Search for the cell housing the specified text and yield its [x, y] center coordinate. 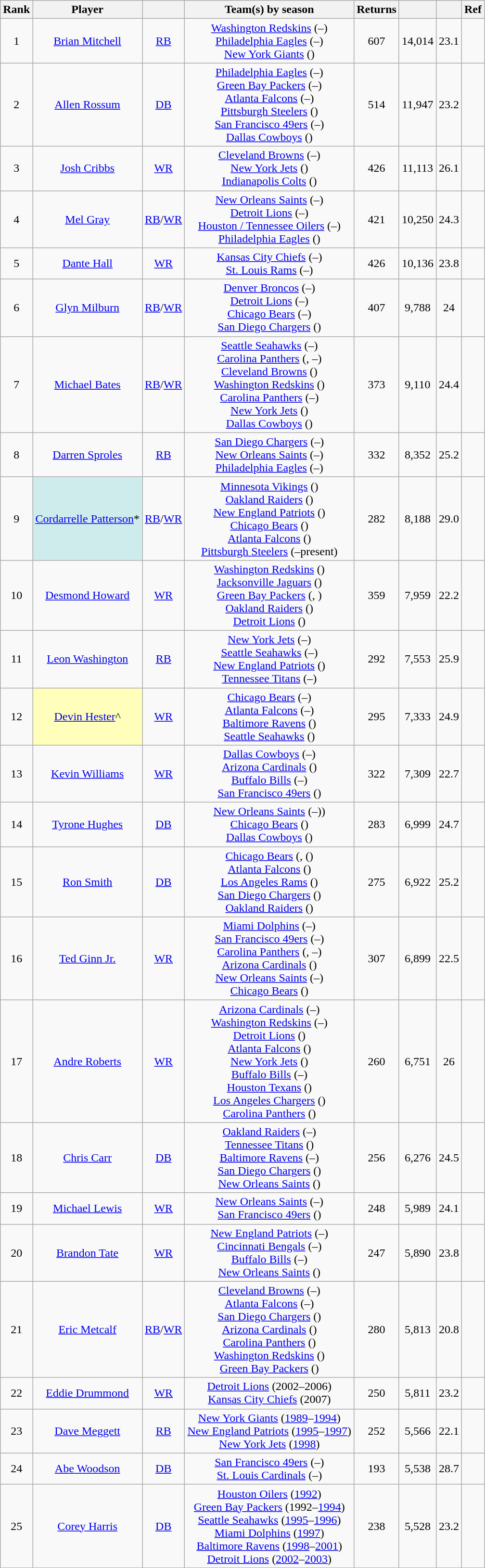
9,788 [418, 308]
Devin Hester^ [88, 717]
607 [377, 41]
280 [377, 1329]
Dallas Cowboys (–)Arizona Cardinals ()Buffalo Bills (–)San Francisco 49ers () [269, 774]
6 [16, 308]
Seattle Seahawks (–)Carolina Panthers (, –)Cleveland Browns ()Washington Redskins ()Carolina Panthers (–)New York Jets ()Dallas Cowboys () [269, 384]
322 [377, 774]
407 [377, 308]
Eddie Drummond [88, 1393]
5,813 [418, 1329]
Detroit Lions (2002–2006)Kansas City Chiefs (2007) [269, 1393]
Dave Meggett [88, 1431]
Leon Washington [88, 659]
28.7 [448, 1468]
Ted Ginn Jr. [88, 958]
Chicago Bears (, ()Atlanta Falcons ()Los Angeles Rams ()San Diego Chargers ()Oakland Raiders () [269, 882]
1 [16, 41]
Mel Gray [88, 219]
3 [16, 168]
24.5 [448, 1158]
7,309 [418, 774]
Kevin Williams [88, 774]
9 [16, 519]
Ref [472, 10]
Brandon Tate [88, 1253]
6,751 [418, 1061]
22 [16, 1393]
24.7 [448, 825]
26 [448, 1061]
Minnesota Vikings ()Oakland Raiders ()New England Patriots ()Chicago Bears ()Atlanta Falcons ()Pittsburgh Steelers (–present) [269, 519]
Josh Cribbs [88, 168]
514 [377, 105]
6,276 [418, 1158]
Player [88, 10]
256 [377, 1158]
Ron Smith [88, 882]
24.9 [448, 717]
Darren Sproles [88, 455]
Desmond Howard [88, 595]
22.2 [448, 595]
New Orleans Saints (–))Chicago Bears ()Dallas Cowboys () [269, 825]
6,922 [418, 882]
275 [377, 882]
25.9 [448, 659]
Allen Rossum [88, 105]
Oakland Raiders (–)Tennessee Titans ()Baltimore Ravens (–)San Diego Chargers ()New Orleans Saints () [269, 1158]
7,333 [418, 717]
5,811 [418, 1393]
Tyrone Hughes [88, 825]
Returns [377, 10]
250 [377, 1393]
5 [16, 264]
Miami Dolphins (–)San Francisco 49ers (–)Carolina Panthers (, –)Arizona Cardinals ()New Orleans Saints (–)Chicago Bears () [269, 958]
26.1 [448, 168]
25 [16, 1526]
247 [377, 1253]
9,110 [418, 384]
10 [16, 595]
Dante Hall [88, 264]
8,352 [418, 455]
15 [16, 882]
14,014 [418, 41]
San Diego Chargers (–)New Orleans Saints (–)Philadelphia Eagles (–) [269, 455]
Team(s) by season [269, 10]
23.1 [448, 41]
4 [16, 219]
193 [377, 1468]
Chicago Bears (–)Atlanta Falcons (–)Baltimore Ravens ()Seattle Seahawks () [269, 717]
282 [377, 519]
7 [16, 384]
24.1 [448, 1209]
20 [16, 1253]
7,959 [418, 595]
10,250 [418, 219]
12 [16, 717]
23 [16, 1431]
Kansas City Chiefs (–)St. Louis Rams (–) [269, 264]
10,136 [418, 264]
Washington Redskins ()Jacksonville Jaguars ()Green Bay Packers (, )Oakland Raiders ()Detroit Lions () [269, 595]
238 [377, 1526]
Andre Roberts [88, 1061]
5,890 [418, 1253]
6,899 [418, 958]
Michael Bates [88, 384]
San Francisco 49ers (–)St. Louis Cardinals (–) [269, 1468]
22.5 [448, 958]
295 [377, 717]
Corey Harris [88, 1526]
Michael Lewis [88, 1209]
16 [16, 958]
Glyn Milburn [88, 308]
Denver Broncos (–)Detroit Lions (–)Chicago Bears (–)San Diego Chargers () [269, 308]
19 [16, 1209]
Washington Redskins (–)Philadelphia Eagles (–) New York Giants () [269, 41]
14 [16, 825]
13 [16, 774]
21 [16, 1329]
18 [16, 1158]
New Orleans Saints (–)Detroit Lions (–)Houston / Tennessee Oilers (–)Philadelphia Eagles () [269, 219]
11,947 [418, 105]
421 [377, 219]
24.4 [448, 384]
New Orleans Saints (–)San Francisco 49ers () [269, 1209]
11 [16, 659]
Cordarrelle Patterson* [88, 519]
Rank [16, 10]
8,188 [418, 519]
307 [377, 958]
11,113 [418, 168]
24.3 [448, 219]
260 [377, 1061]
22.1 [448, 1431]
248 [377, 1209]
Cleveland Browns (–)Atlanta Falcons (–)San Diego Chargers ()Arizona Cardinals ()Carolina Panthers ()Washington Redskins ()Green Bay Packers () [269, 1329]
373 [377, 384]
Abe Woodson [88, 1468]
359 [377, 595]
29.0 [448, 519]
New York Giants (1989–1994)New England Patriots (1995–1997)New York Jets (1998) [269, 1431]
252 [377, 1431]
Chris Carr [88, 1158]
283 [377, 825]
332 [377, 455]
20.8 [448, 1329]
5,528 [418, 1526]
Philadelphia Eagles (–)Green Bay Packers (–)Atlanta Falcons (–)Pittsburgh Steelers ()San Francisco 49ers (–)Dallas Cowboys () [269, 105]
Eric Metcalf [88, 1329]
Cleveland Browns (–)New York Jets ()Indianapolis Colts () [269, 168]
New England Patriots (–)Cincinnati Bengals (–)Buffalo Bills (–)New Orleans Saints () [269, 1253]
22.7 [448, 774]
New York Jets (–)Seattle Seahawks (–)New England Patriots ()Tennessee Titans (–) [269, 659]
Brian Mitchell [88, 41]
292 [377, 659]
2 [16, 105]
17 [16, 1061]
7,553 [418, 659]
6,999 [418, 825]
8 [16, 455]
5,538 [418, 1468]
5,566 [418, 1431]
5,989 [418, 1209]
